Determine the [X, Y] coordinate at the center of the cell enclosing the given text.  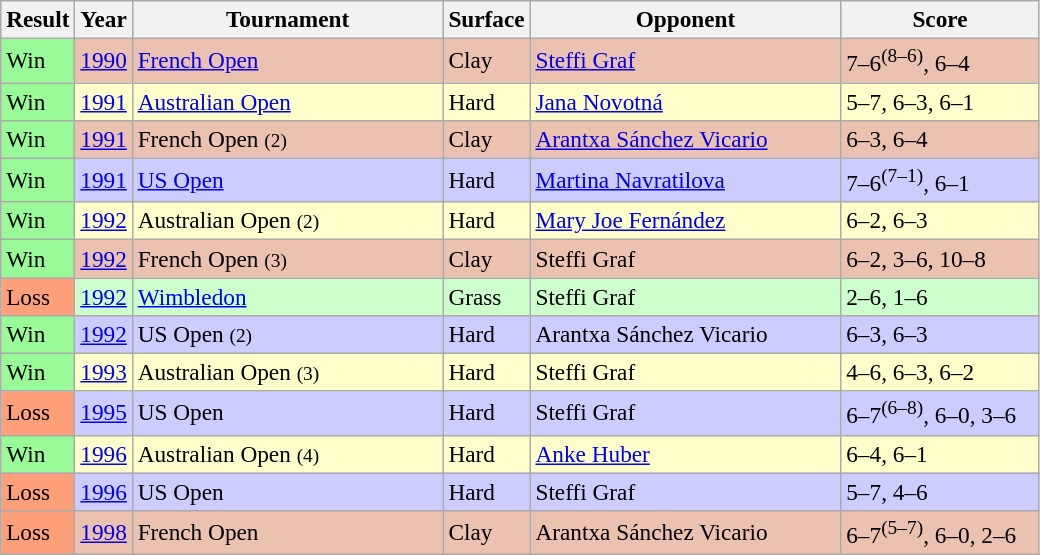
French Open (3) [288, 258]
6–2, 6–3 [940, 221]
Tournament [288, 19]
6–3, 6–3 [940, 334]
French Open (2) [288, 139]
Grass [486, 296]
Mary Joe Fernández [686, 221]
Wimbledon [288, 296]
1995 [104, 413]
Year [104, 19]
6–4, 6–1 [940, 454]
Australian Open (2) [288, 221]
5–7, 6–3, 6–1 [940, 101]
4–6, 6–3, 6–2 [940, 372]
7–6(7–1), 6–1 [940, 180]
1998 [104, 532]
7–6(8–6), 6–4 [940, 60]
6–2, 3–6, 10–8 [940, 258]
1990 [104, 60]
Martina Navratilova [686, 180]
Jana Novotná [686, 101]
Australian Open (3) [288, 372]
Opponent [686, 19]
6–7(5–7), 6–0, 2–6 [940, 532]
2–6, 1–6 [940, 296]
Surface [486, 19]
5–7, 4–6 [940, 491]
Score [940, 19]
Australian Open (4) [288, 454]
US Open (2) [288, 334]
6–7(6–8), 6–0, 3–6 [940, 413]
Result [38, 19]
1993 [104, 372]
Anke Huber [686, 454]
Australian Open [288, 101]
6–3, 6–4 [940, 139]
